Determine the [x, y] coordinate at the center of the cell enclosing the given text.  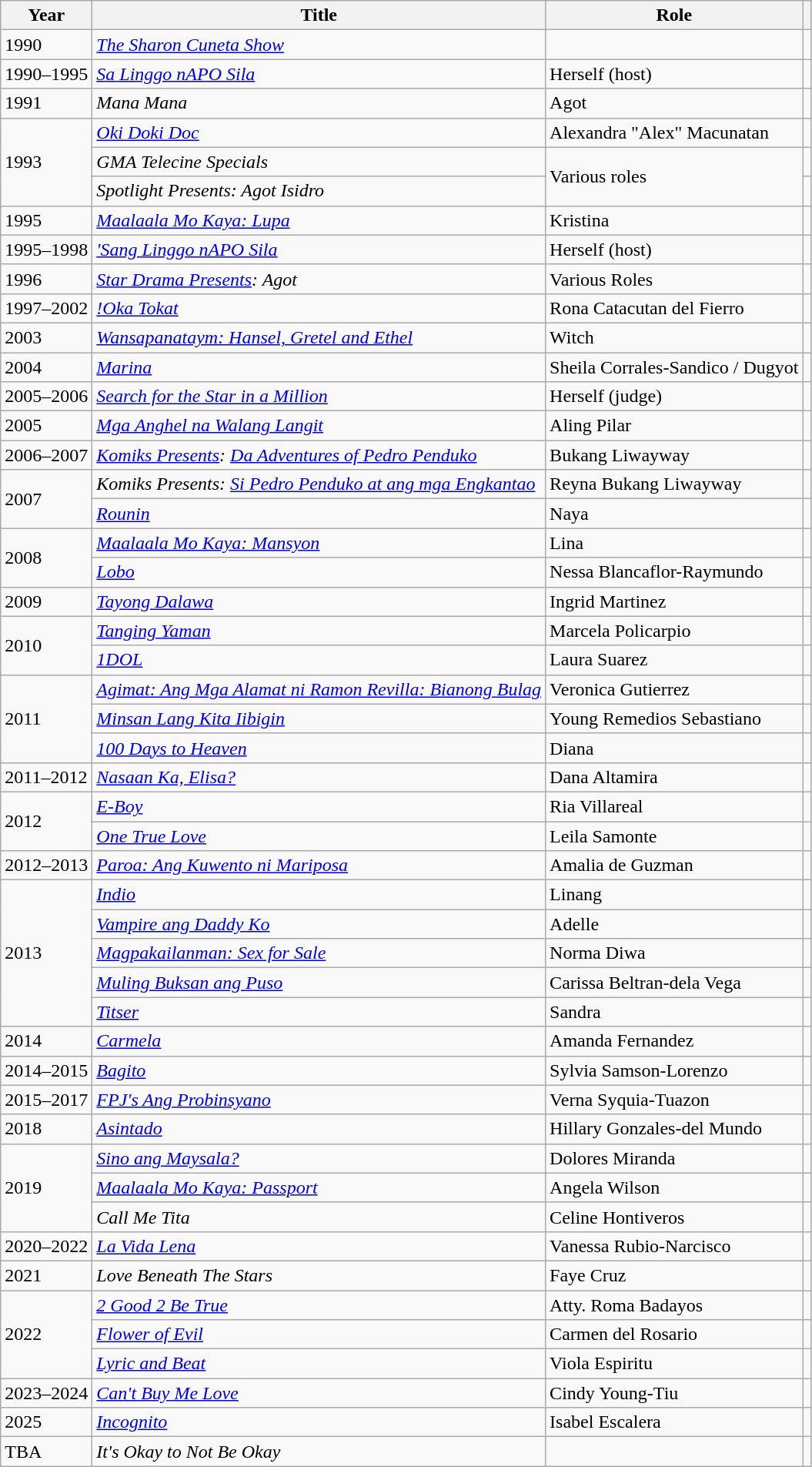
Hillary Gonzales-del Mundo [674, 1129]
Atty. Roma Badayos [674, 1305]
2012–2013 [46, 866]
Year [46, 15]
Vampire ang Daddy Ko [319, 924]
FPJ's Ang Probinsyano [319, 1100]
Tayong Dalawa [319, 601]
1995 [46, 220]
1DOL [319, 660]
Young Remedios Sebastiano [674, 718]
Agimat: Ang Mga Alamat ni Ramon Revilla: Bianong Bulag [319, 689]
Ingrid Martinez [674, 601]
Muling Buksan ang Puso [319, 983]
Various Roles [674, 279]
2008 [46, 558]
Search for the Star in a Million [319, 397]
2005 [46, 426]
Adelle [674, 924]
Minsan Lang Kita Iibigin [319, 718]
!Oka Tokat [319, 308]
Herself (judge) [674, 397]
Agot [674, 103]
Dana Altamira [674, 777]
Celine Hontiveros [674, 1217]
Indio [319, 895]
Magpakailanman: Sex for Sale [319, 953]
Sa Linggo nAPO Sila [319, 74]
Nessa Blancaflor-Raymundo [674, 572]
Komiks Presents: Si Pedro Penduko at ang mga Engkantao [319, 484]
2025 [46, 1422]
GMA Telecine Specials [319, 162]
Title [319, 15]
Isabel Escalera [674, 1422]
Aling Pilar [674, 426]
Kristina [674, 220]
Amalia de Guzman [674, 866]
Sandra [674, 1012]
2012 [46, 821]
2022 [46, 1335]
Dolores Miranda [674, 1158]
Mga Anghel na Walang Langit [319, 426]
It's Okay to Not Be Okay [319, 1452]
Sino ang Maysala? [319, 1158]
Cindy Young-Tiu [674, 1393]
1995–1998 [46, 250]
Wansapanataym: Hansel, Gretel and Ethel [319, 337]
Veronica Gutierrez [674, 689]
2021 [46, 1275]
1997–2002 [46, 308]
Lobo [319, 572]
Lina [674, 543]
2 Good 2 Be True [319, 1305]
Carmela [319, 1041]
Viola Espiritu [674, 1364]
Flower of Evil [319, 1335]
2018 [46, 1129]
Rounin [319, 514]
2015–2017 [46, 1100]
2020–2022 [46, 1246]
Naya [674, 514]
2004 [46, 367]
Rona Catacutan del Fierro [674, 308]
2011–2012 [46, 777]
Role [674, 15]
E-Boy [319, 806]
2010 [46, 645]
Reyna Bukang Liwayway [674, 484]
Faye Cruz [674, 1275]
Alexandra "Alex" Macunatan [674, 132]
Love Beneath The Stars [319, 1275]
1996 [46, 279]
Spotlight Presents: Agot Isidro [319, 191]
2003 [46, 337]
Star Drama Presents: Agot [319, 279]
Amanda Fernandez [674, 1041]
Oki Doki Doc [319, 132]
2019 [46, 1187]
Maalaala Mo Kaya: Lupa [319, 220]
Nasaan Ka, Elisa? [319, 777]
Mana Mana [319, 103]
2023–2024 [46, 1393]
Ria Villareal [674, 806]
Linang [674, 895]
Paroa: Ang Kuwento ni Mariposa [319, 866]
Maalaala Mo Kaya: Passport [319, 1187]
Laura Suarez [674, 660]
TBA [46, 1452]
Various roles [674, 176]
Norma Diwa [674, 953]
1990 [46, 45]
2013 [46, 953]
Lyric and Beat [319, 1364]
Bukang Liwayway [674, 455]
100 Days to Heaven [319, 748]
Sheila Corrales-Sandico / Dugyot [674, 367]
Angela Wilson [674, 1187]
Diana [674, 748]
Witch [674, 337]
1991 [46, 103]
1990–1995 [46, 74]
Carmen del Rosario [674, 1335]
Sylvia Samson-Lorenzo [674, 1070]
Vanessa Rubio-Narcisco [674, 1246]
2006–2007 [46, 455]
Asintado [319, 1129]
Komiks Presents: Da Adventures of Pedro Penduko [319, 455]
2007 [46, 499]
2005–2006 [46, 397]
Verna Syquia-Tuazon [674, 1100]
One True Love [319, 836]
1993 [46, 162]
Incognito [319, 1422]
2014 [46, 1041]
Call Me Tita [319, 1217]
Maalaala Mo Kaya: Mansyon [319, 543]
The Sharon Cuneta Show [319, 45]
La Vida Lena [319, 1246]
2011 [46, 718]
Leila Samonte [674, 836]
Marcela Policarpio [674, 631]
2009 [46, 601]
Marina [319, 367]
Titser [319, 1012]
2014–2015 [46, 1070]
Bagito [319, 1070]
Carissa Beltran-dela Vega [674, 983]
Can't Buy Me Love [319, 1393]
Tanging Yaman [319, 631]
'Sang Linggo nAPO Sila [319, 250]
